Search for the cell housing the specified text and yield its [x, y] center coordinate. 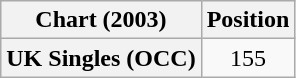
UK Singles (OCC) [101, 58]
Position [248, 20]
Chart (2003) [101, 20]
155 [248, 58]
